Extract the [X, Y] coordinate from the center of the cell holding the provided text.  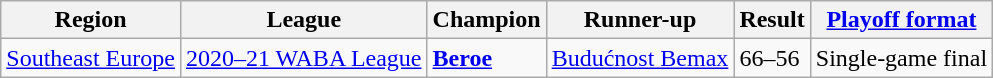
Playoff format [901, 20]
Single-game final [901, 58]
Runner-up [640, 20]
Result [772, 20]
League [304, 20]
Champion [486, 20]
Beroe [486, 58]
Southeast Europe [91, 58]
Region [91, 20]
Budućnost Bemax [640, 58]
66–56 [772, 58]
2020–21 WABA League [304, 58]
